Extract the (X, Y) coordinate from the center of the cell holding the provided text.  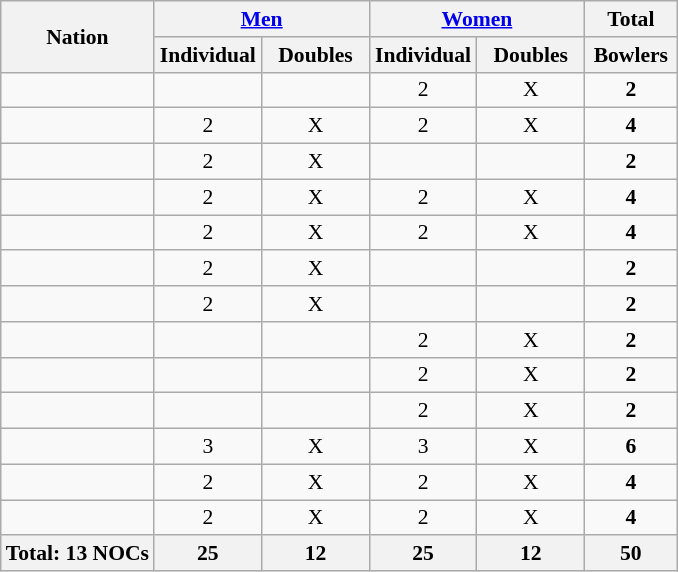
50 (632, 554)
Women (476, 19)
Total (632, 19)
6 (632, 447)
Total: 13 NOCs (78, 554)
Bowlers (632, 55)
Men (262, 19)
Nation (78, 36)
